Scan for the cell matching the given text and deliver its (X, Y) coordinate at center. 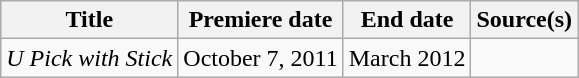
U Pick with Stick (90, 58)
End date (407, 20)
Source(s) (524, 20)
Title (90, 20)
March 2012 (407, 58)
Premiere date (260, 20)
October 7, 2011 (260, 58)
